Return the [X, Y] coordinate for the center point of the cell that contains the specified text.  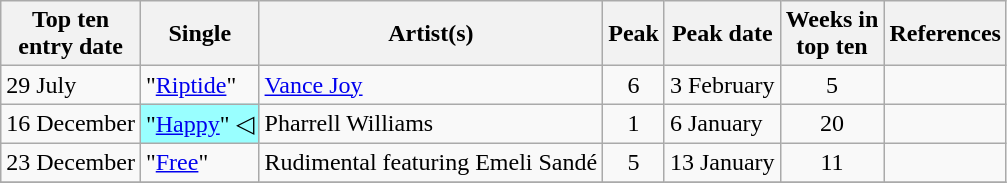
1 [634, 124]
29 July [71, 85]
Weeks intop ten [832, 34]
Single [200, 34]
Peak date [722, 34]
Pharrell Williams [431, 124]
11 [832, 162]
"Free" [200, 162]
13 January [722, 162]
6 [634, 85]
Rudimental featuring Emeli Sandé [431, 162]
"Happy" ◁ [200, 124]
Peak [634, 34]
Vance Joy [431, 85]
References [946, 34]
6 January [722, 124]
3 February [722, 85]
16 December [71, 124]
"Riptide" [200, 85]
20 [832, 124]
Artist(s) [431, 34]
23 December [71, 162]
Top tenentry date [71, 34]
